Return (X, Y) of the center of cell containing provided text 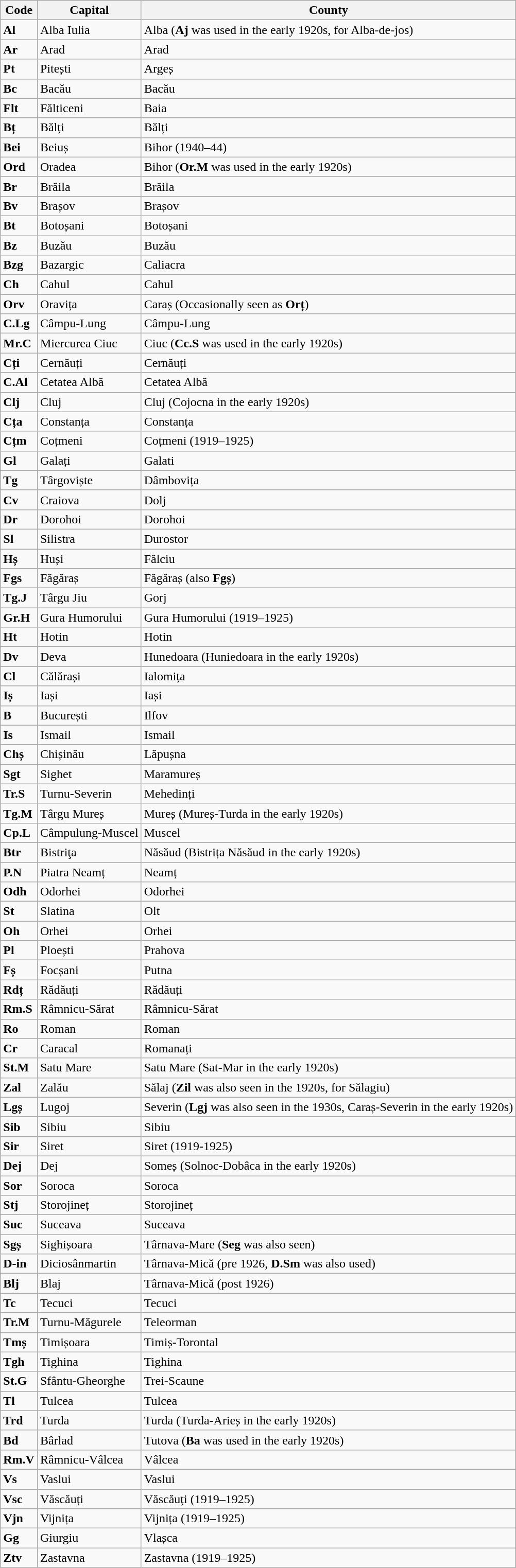
Miercurea Ciuc (89, 343)
Neamț (329, 872)
Chișinău (89, 754)
Vijnița (1919–1925) (329, 1519)
Câmpulung-Muscel (89, 833)
Bzg (19, 265)
Dv (19, 657)
Cluj (89, 402)
Timiș-Torontal (329, 1342)
Vs (19, 1479)
Bistriţa (89, 852)
Dolj (329, 500)
Ploești (89, 950)
Muscel (329, 833)
Putna (329, 970)
Rdț (19, 990)
Hș (19, 558)
Gr.H (19, 618)
Blaj (89, 1283)
Dr (19, 519)
C.Lg (19, 324)
Tg.M (19, 813)
Deva (89, 657)
Pt (19, 69)
Ro (19, 1029)
Caraș (Occasionally seen as Orț) (329, 304)
Severin (Lgj was also seen in the 1930s, Caraș-Severin in the early 1920s) (329, 1107)
Bc (19, 89)
Bț (19, 128)
Baia (329, 108)
Al (19, 30)
Cp.L (19, 833)
Suc (19, 1225)
Coțmeni (89, 441)
Blj (19, 1283)
Flt (19, 108)
Ztv (19, 1558)
Odh (19, 892)
Zal (19, 1087)
Argeș (329, 69)
Lăpușna (329, 754)
Galati (329, 461)
Tc (19, 1303)
County (329, 10)
Br (19, 186)
Gura Humorului (89, 618)
Călărași (89, 676)
Ilfov (329, 715)
Fălciu (329, 558)
Focșani (89, 970)
Târnava-Mică (post 1926) (329, 1283)
Cv (19, 500)
Diciosânmartin (89, 1264)
Code (19, 10)
Vâlcea (329, 1459)
Ar (19, 49)
Vjn (19, 1519)
Romanați (329, 1048)
Ord (19, 167)
Satu Mare (Sat-Mar in the early 1920s) (329, 1068)
Bz (19, 245)
Sighișoara (89, 1244)
P.N (19, 872)
C.Al (19, 382)
Mr.C (19, 343)
Ciuc (Cc.S was used in the early 1920s) (329, 343)
Oravița (89, 304)
Târnava-Mică (pre 1926, D.Sm was also used) (329, 1264)
Bârlad (89, 1440)
Râmnicu-Vâlcea (89, 1459)
Vsc (19, 1499)
Vijnița (89, 1519)
St (19, 911)
B (19, 715)
Cța (19, 421)
Bt (19, 225)
Rm.V (19, 1459)
Făgăraș (also Fgș) (329, 578)
Tl (19, 1401)
Caracal (89, 1048)
Btr (19, 852)
Timișoara (89, 1342)
Târgu Jiu (89, 598)
Bazargic (89, 265)
Dâmbovița (329, 480)
Bihor (Or.M was used in the early 1920s) (329, 167)
Sgt (19, 774)
Hunedoara (Huniedoara in the early 1920s) (329, 657)
St.M (19, 1068)
Is (19, 735)
Bv (19, 206)
Caliacra (329, 265)
Ht (19, 637)
Tg (19, 480)
Turda (89, 1420)
Oradea (89, 167)
Silistra (89, 539)
Ch (19, 285)
Turda (Turda-Arieș in the early 1920s) (329, 1420)
Bei (19, 147)
Fș (19, 970)
Cr (19, 1048)
Slatina (89, 911)
Târgu Mureș (89, 813)
Chș (19, 754)
Zastavna (89, 1558)
D-in (19, 1264)
Rm.S (19, 1009)
Cluj (Cojocna in the early 1920s) (329, 402)
Sfântu-Gheorghe (89, 1381)
Sgș (19, 1244)
Turnu-Severin (89, 794)
Vlașca (329, 1538)
Văscăuți (1919–1925) (329, 1499)
Zalău (89, 1087)
Bd (19, 1440)
Cțm (19, 441)
Zastavna (1919–1925) (329, 1558)
Clj (19, 402)
Piatra Neamț (89, 872)
Gl (19, 461)
Pitești (89, 69)
Stj (19, 1205)
Sălaj (Zil was also seen in the 1920s, for Sălagiu) (329, 1087)
Trd (19, 1420)
Tmș (19, 1342)
Fălticeni (89, 108)
Prahova (329, 950)
Gura Humorului (1919–1925) (329, 618)
Tg.J (19, 598)
Siret (89, 1146)
Sl (19, 539)
Pl (19, 950)
Olt (329, 911)
Mureș (Mureș-Turda in the early 1920s) (329, 813)
Satu Mare (89, 1068)
Târgoviște (89, 480)
Ialomița (329, 676)
Coțmeni (1919–1925) (329, 441)
Fgs (19, 578)
Târnava-Mare (Seg was also seen) (329, 1244)
Lgș (19, 1107)
Sib (19, 1126)
St.G (19, 1381)
Teleorman (329, 1323)
Făgăraș (89, 578)
Alba Iulia (89, 30)
Sor (19, 1185)
Craiova (89, 500)
Tutova (Ba was used in the early 1920s) (329, 1440)
Beiuș (89, 147)
Tr.M (19, 1323)
Trei-Scaune (329, 1381)
Năsăud (Bistrița Năsăud in the early 1920s) (329, 852)
Iș (19, 696)
Sighet (89, 774)
Tgh (19, 1362)
Galați (89, 461)
Orv (19, 304)
Cl (19, 676)
Sir (19, 1146)
Siret (1919-1925) (329, 1146)
Tr.S (19, 794)
Giurgiu (89, 1538)
Bihor (1940–44) (329, 147)
Capital (89, 10)
Alba (Aj was used in the early 1920s, for Alba-de-jos) (329, 30)
Gg (19, 1538)
Someș (Solnoc-Dobâca in the early 1920s) (329, 1166)
București (89, 715)
Gorj (329, 598)
Lugoj (89, 1107)
Huși (89, 558)
Maramureș (329, 774)
Oh (19, 931)
Cți (19, 363)
Durostor (329, 539)
Mehedinți (329, 794)
Turnu-Măgurele (89, 1323)
Văscăuți (89, 1499)
